Return the (X, Y) coordinate for the center point of the cell that contains the specified text.  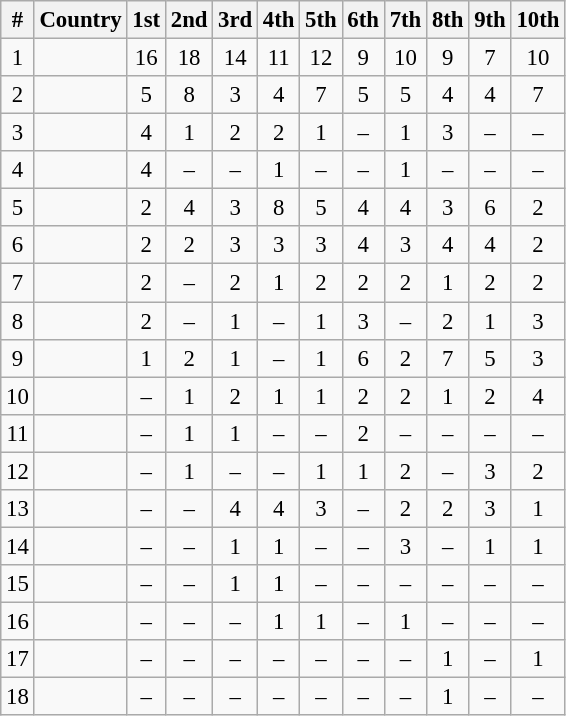
1st (146, 20)
15 (18, 584)
13 (18, 509)
6th (363, 20)
17 (18, 659)
5th (321, 20)
4th (279, 20)
7th (405, 20)
8th (448, 20)
2nd (188, 20)
10th (538, 20)
3rd (236, 20)
Country (80, 20)
# (18, 20)
9th (490, 20)
